Detect which cell encompasses the target text, then output its [X, Y] center coordinate. 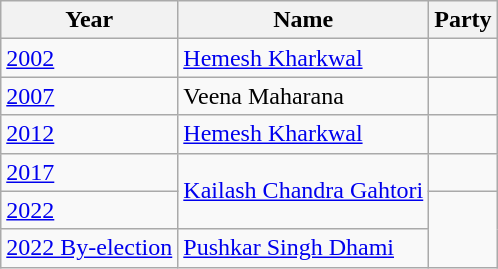
Pushkar Singh Dhami [304, 248]
2022 [90, 210]
Name [304, 20]
2002 [90, 58]
2017 [90, 172]
Year [90, 20]
2022 By-election [90, 248]
2007 [90, 96]
Kailash Chandra Gahtori [304, 191]
Veena Maharana [304, 96]
2012 [90, 134]
Party [463, 20]
